Output the [x, y] coordinate of the center of the cell containing the given text.  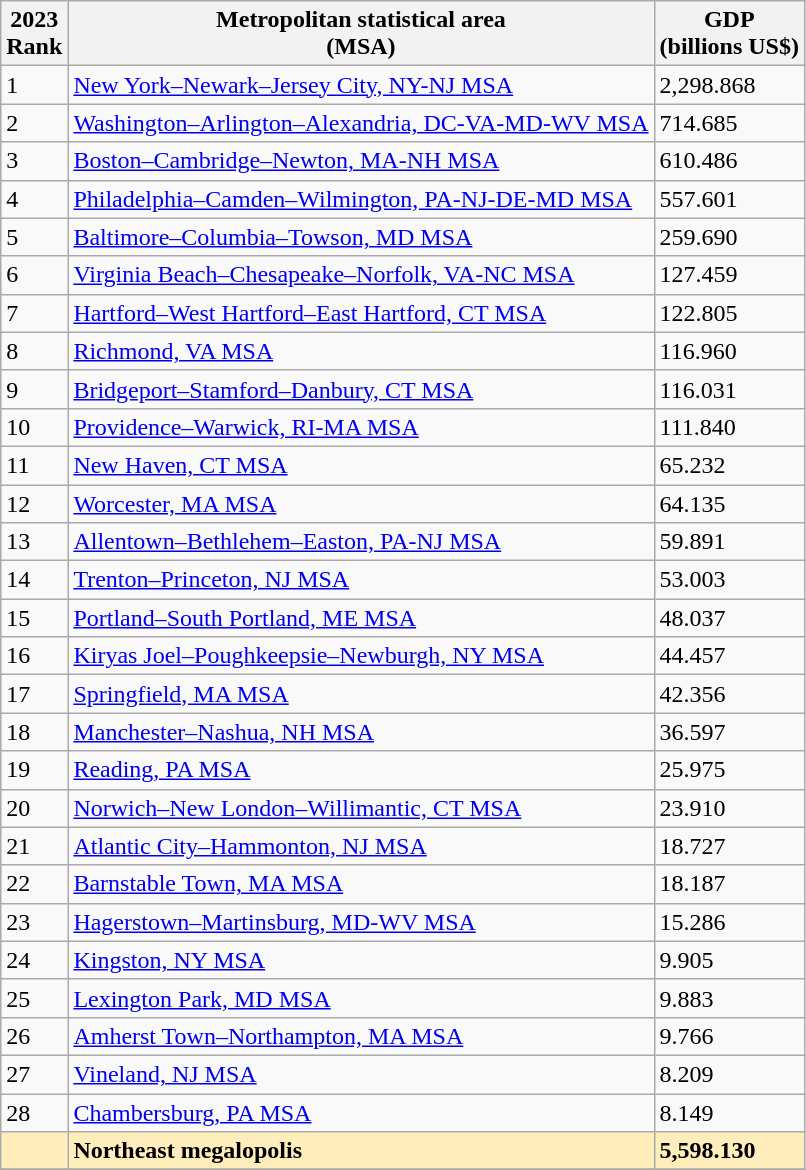
714.685 [729, 123]
25 [34, 998]
21 [34, 846]
15 [34, 618]
23.910 [729, 808]
65.232 [729, 465]
8.149 [729, 1113]
2 [34, 123]
17 [34, 694]
127.459 [729, 275]
557.601 [729, 199]
Northeast megalopolis [361, 1151]
116.960 [729, 351]
2,298.868 [729, 85]
Allentown–Bethlehem–Easton, PA-NJ MSA [361, 542]
9.905 [729, 960]
9 [34, 389]
18 [34, 732]
122.805 [729, 313]
New Haven, CT MSA [361, 465]
8 [34, 351]
Reading, PA MSA [361, 770]
10 [34, 427]
New York–Newark–Jersey City, NY-NJ MSA [361, 85]
64.135 [729, 503]
48.037 [729, 618]
25.975 [729, 770]
7 [34, 313]
Philadelphia–Camden–Wilmington, PA-NJ-DE-MD MSA [361, 199]
Chambersburg, PA MSA [361, 1113]
GDP(billions US$) [729, 34]
26 [34, 1036]
15.286 [729, 922]
53.003 [729, 580]
19 [34, 770]
Worcester, MA MSA [361, 503]
111.840 [729, 427]
Manchester–Nashua, NH MSA [361, 732]
8.209 [729, 1074]
14 [34, 580]
22 [34, 884]
Portland–South Portland, ME MSA [361, 618]
Springfield, MA MSA [361, 694]
Providence–Warwick, RI-MA MSA [361, 427]
2023Rank [34, 34]
18.187 [729, 884]
116.031 [729, 389]
Boston–Cambridge–Newton, MA-NH MSA [361, 161]
Bridgeport–Stamford–Danbury, CT MSA [361, 389]
259.690 [729, 237]
Amherst Town–Northampton, MA MSA [361, 1036]
1 [34, 85]
5 [34, 237]
Atlantic City–Hammonton, NJ MSA [361, 846]
Baltimore–Columbia–Towson, MD MSA [361, 237]
28 [34, 1113]
Norwich–New London–Willimantic, CT MSA [361, 808]
Virginia Beach–Chesapeake–Norfolk, VA-NC MSA [361, 275]
12 [34, 503]
11 [34, 465]
Metropolitan statistical area(MSA) [361, 34]
20 [34, 808]
4 [34, 199]
Trenton–Princeton, NJ MSA [361, 580]
44.457 [729, 656]
9.883 [729, 998]
59.891 [729, 542]
3 [34, 161]
27 [34, 1074]
18.727 [729, 846]
Washington–Arlington–Alexandria, DC-VA-MD-WV MSA [361, 123]
6 [34, 275]
Kingston, NY MSA [361, 960]
Vineland, NJ MSA [361, 1074]
23 [34, 922]
Lexington Park, MD MSA [361, 998]
Kiryas Joel–Poughkeepsie–Newburgh, NY MSA [361, 656]
24 [34, 960]
13 [34, 542]
42.356 [729, 694]
9.766 [729, 1036]
Barnstable Town, MA MSA [361, 884]
Richmond, VA MSA [361, 351]
Hagerstown–Martinsburg, MD-WV MSA [361, 922]
5,598.130 [729, 1151]
Hartford–West Hartford–East Hartford, CT MSA [361, 313]
16 [34, 656]
36.597 [729, 732]
610.486 [729, 161]
